Return [X, Y] of the center of cell containing provided text 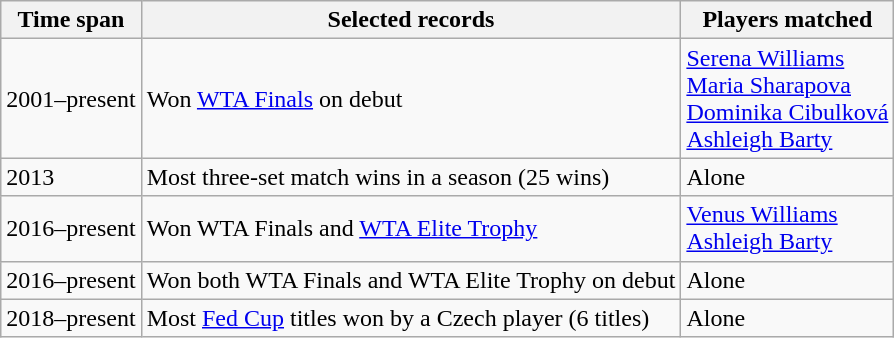
Won WTA Finals and WTA Elite Trophy [411, 228]
2001–present [71, 98]
2013 [71, 177]
2018–present [71, 318]
Serena WilliamsMaria SharapovaDominika CibulkováAshleigh Barty [788, 98]
Most Fed Cup titles won by a Czech player (6 titles) [411, 318]
Selected records [411, 20]
Most three-set match wins in a season (25 wins) [411, 177]
Won both WTA Finals and WTA Elite Trophy on debut [411, 280]
Won WTA Finals on debut [411, 98]
Players matched [788, 20]
Venus WilliamsAshleigh Barty [788, 228]
Time span [71, 20]
